From the cell containing the given text, extract its center point as (x, y) coordinate. 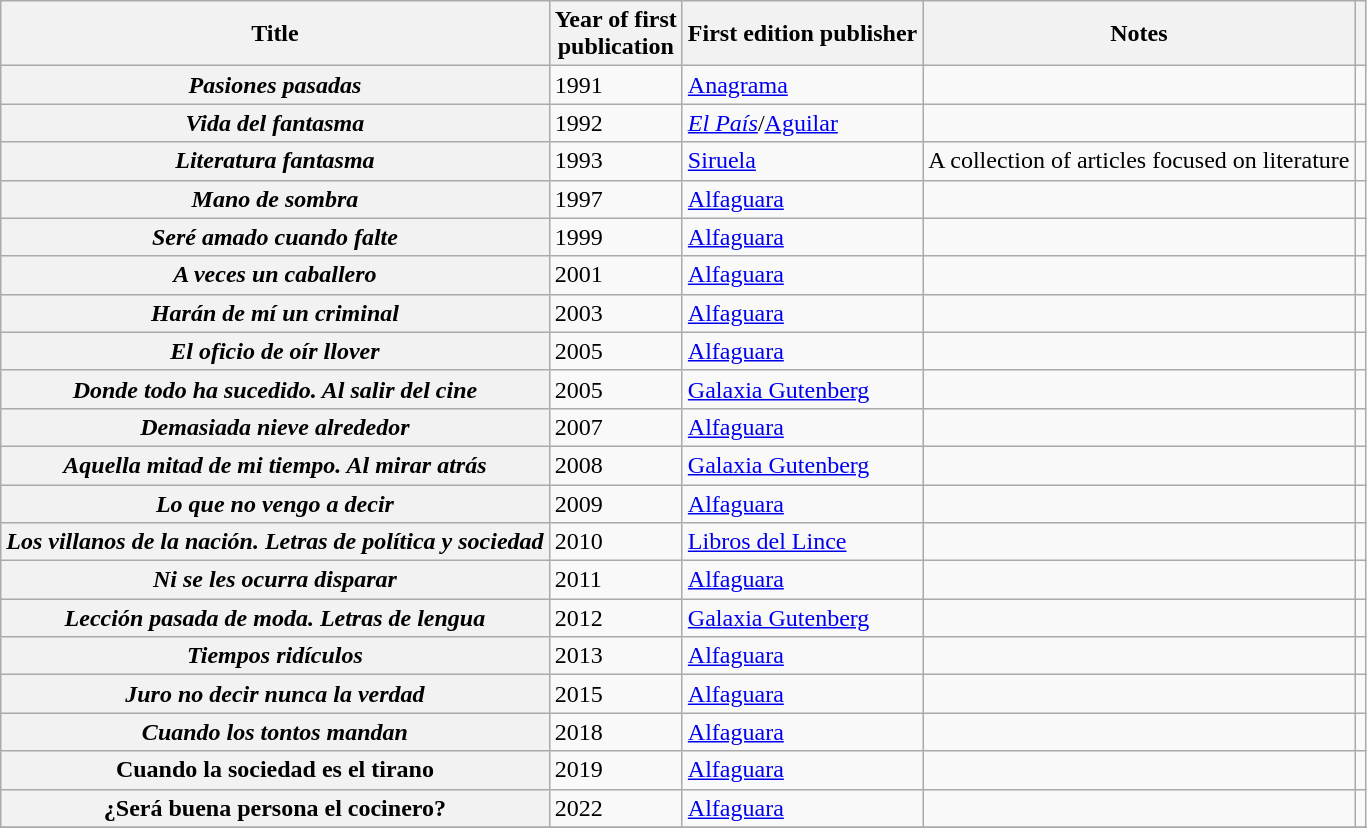
Seré amado cuando falte (275, 237)
Donde todo ha sucedido. Al salir del cine (275, 389)
First edition publisher (802, 34)
Vida del fantasma (275, 123)
Notes (1139, 34)
1991 (616, 85)
Ni se les ocurra disparar (275, 580)
Siruela (802, 161)
Libros del Lince (802, 542)
1993 (616, 161)
1997 (616, 199)
Lección pasada de moda. Letras de lengua (275, 618)
2012 (616, 618)
1999 (616, 237)
Aquella mitad de mi tiempo. Al mirar atrás (275, 465)
2019 (616, 770)
2010 (616, 542)
El oficio de oír llover (275, 351)
2011 (616, 580)
2013 (616, 656)
Year of firstpublication (616, 34)
El País/Aguilar (802, 123)
2007 (616, 427)
A collection of articles focused on literature (1139, 161)
Cuando los tontos mandan (275, 732)
Lo que no vengo a decir (275, 503)
Title (275, 34)
Cuando la sociedad es el tirano (275, 770)
Mano de sombra (275, 199)
Demasiada nieve alrededor (275, 427)
Literatura fantasma (275, 161)
Harán de mí un criminal (275, 313)
2001 (616, 275)
1992 (616, 123)
2009 (616, 503)
2018 (616, 732)
2022 (616, 808)
Tiempos ridículos (275, 656)
Pasiones pasadas (275, 85)
2008 (616, 465)
Juro no decir nunca la verdad (275, 694)
¿Será buena persona el cocinero? (275, 808)
2015 (616, 694)
Anagrama (802, 85)
2003 (616, 313)
Los villanos de la nación. Letras de política y sociedad (275, 542)
A veces un caballero (275, 275)
